Extract the [X, Y] coordinate from the center of the cell holding the provided text.  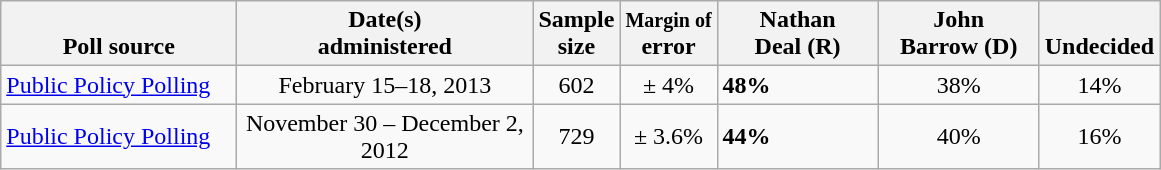
Poll source [119, 34]
November 30 – December 2, 2012 [385, 136]
48% [798, 85]
Undecided [1099, 34]
February 15–18, 2013 [385, 85]
40% [958, 136]
JohnBarrow (D) [958, 34]
729 [576, 136]
14% [1099, 85]
± 4% [668, 85]
Date(s)administered [385, 34]
Margin oferror [668, 34]
± 3.6% [668, 136]
Samplesize [576, 34]
16% [1099, 136]
38% [958, 85]
602 [576, 85]
NathanDeal (R) [798, 34]
44% [798, 136]
